Return [X, Y] of the center of cell containing provided text 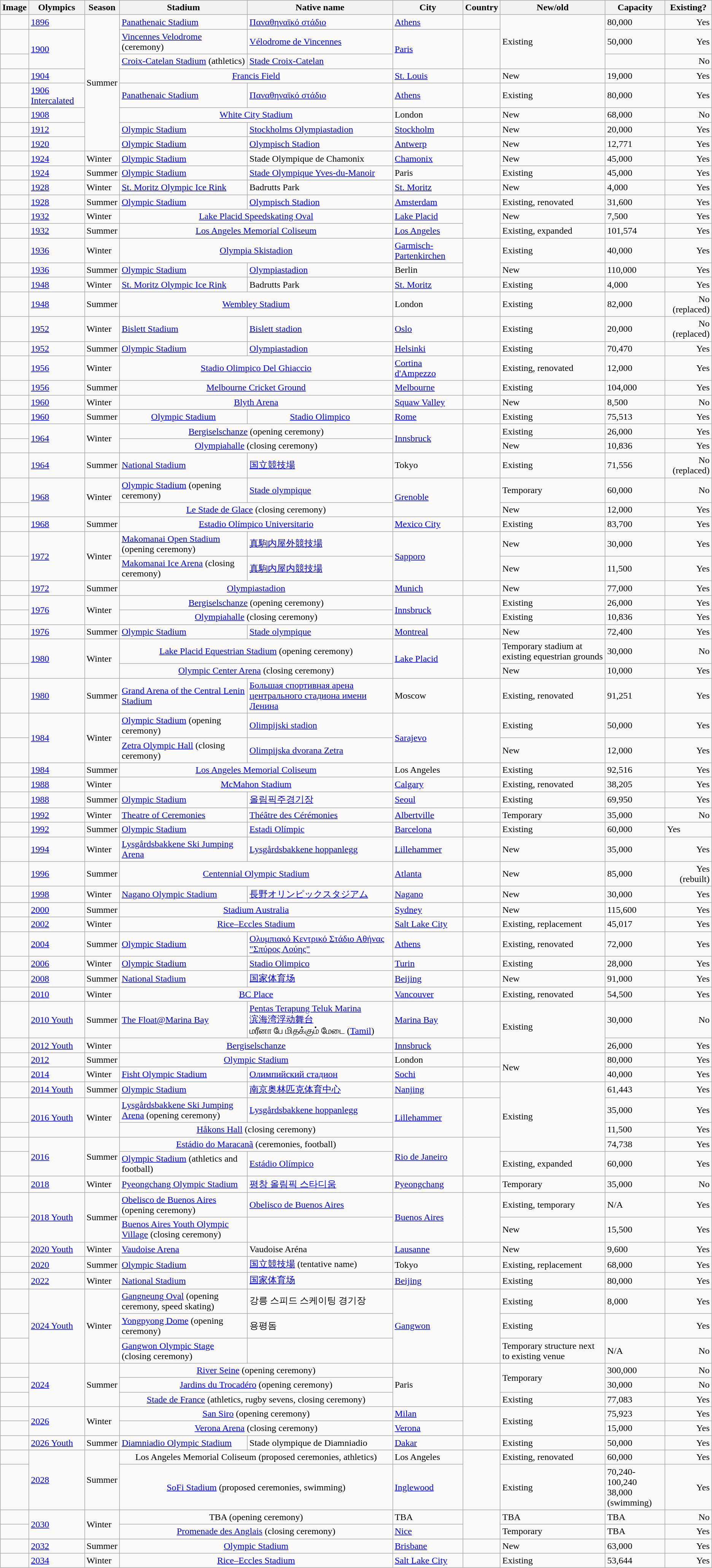
Inglewood [428, 1487]
용평돔 [320, 1326]
Stadium Australia [256, 910]
45,017 [635, 924]
1998 [57, 894]
McMahon Stadium [256, 784]
Lysgårdsbakkene Ski Jumping Arena [183, 849]
Albertville [428, 815]
Ολυμπιακό Κεντρικό Στάδιο Αθήνας "Σπύρος Λούης" [320, 944]
Native name [320, 8]
19,000 [635, 76]
2014 [57, 1074]
Jardins du Trocadéro (opening ceremony) [256, 1385]
Stade Olympique de Chamonix [320, 158]
Amsterdam [428, 202]
Fisht Olympic Stadium [183, 1074]
2030 [57, 1524]
Wembley Stadium [256, 304]
28,000 [635, 963]
Marina Bay [428, 1020]
Nagano [428, 894]
74,738 [635, 1144]
91,251 [635, 696]
54,500 [635, 994]
Estádio Olímpico [320, 1164]
St. Louis [428, 76]
2032 [57, 1546]
2026 Youth [57, 1443]
115,600 [635, 910]
Verona Arena (closing ceremony) [256, 1428]
Melbourne [428, 388]
Stade Croix-Catelan [320, 61]
2020 Youth [57, 1249]
75,513 [635, 417]
2016 [57, 1157]
南京奥林匹克体育中心 [320, 1090]
Cortina d'Ampezzo [428, 368]
Stockholms Olympiastadion [320, 129]
1912 [57, 129]
83,700 [635, 524]
강릉 스피드 스케이팅 경기장 [320, 1301]
Vaudoise Aréna [320, 1249]
Milan [428, 1414]
올림픽주경기장 [320, 800]
Estadi Olímpic [320, 829]
White City Stadium [256, 115]
Oslo [428, 329]
Lysgårdsbakkene Ski Jumping Arena (opening ceremony) [183, 1110]
평창 올림픽 스타디움 [320, 1184]
70,240-100,24038,000 (swimming) [635, 1487]
72,400 [635, 632]
2004 [57, 944]
Vancouver [428, 994]
Yongpyong Dome (opening ceremony) [183, 1326]
2016 Youth [57, 1117]
Stade de France (athletics, rugby sevens, closing ceremony) [256, 1399]
1904 [57, 76]
1906 Intercalated [57, 95]
2024 [57, 1385]
Obelisco de Buenos Aires [320, 1205]
Stade Olympique Yves-du-Manoir [320, 173]
1996 [57, 874]
SoFi Stadium (proposed ceremonies, swimming) [256, 1487]
Dakar [428, 1443]
Montreal [428, 632]
2022 [57, 1281]
Большая спортивная арена центрального стадиона имени Ленина [320, 696]
Atlanta [428, 874]
San Siro (opening ceremony) [256, 1414]
12,771 [635, 144]
Yes (rebuilt) [688, 874]
Season [102, 8]
River Seine (opening ceremony) [256, 1370]
2018 [57, 1184]
Temporary structure next to existing venue [553, 1351]
Olympic Stadium (athletics and football) [183, 1164]
Berlin [428, 270]
Stadium [183, 8]
9,600 [635, 1249]
Croix-Catelan Stadium (athletics) [183, 61]
2014 Youth [57, 1090]
Olimpijski stadion [320, 725]
91,000 [635, 979]
長野オリンピックスタジアム [320, 894]
300,000 [635, 1370]
Rome [428, 417]
15,000 [635, 1428]
New/old [553, 8]
Lausanne [428, 1249]
53,644 [635, 1560]
Grand Arena of the Central Lenin Stadium [183, 696]
Mexico City [428, 524]
Turin [428, 963]
Zetra Olympic Hall (closing ceremony) [183, 750]
Buenos Aires Youth Olympic Village (closing ceremony) [183, 1230]
Gangneung Oval (opening ceremony, speed skating) [183, 1301]
Brisbane [428, 1546]
69,950 [635, 800]
2002 [57, 924]
15,500 [635, 1230]
Théâtre des Cérémonies [320, 815]
国立競技場 [320, 465]
Олимпийский стадион [320, 1074]
Gangwon [428, 1326]
Vaudoise Arena [183, 1249]
Barcelona [428, 829]
77,083 [635, 1399]
Sydney [428, 910]
Los Angeles Memorial Coliseum (proposed ceremonies, athletics) [256, 1457]
92,516 [635, 770]
1920 [57, 144]
Bislett Stadium [183, 329]
Rio de Janeiro [428, 1157]
Helsinki [428, 349]
Image [14, 8]
2010 Youth [57, 1020]
Garmisch-Partenkirchen [428, 250]
8,500 [635, 402]
8,000 [635, 1301]
2028 [57, 1480]
Theatre of Ceremonies [183, 815]
70,470 [635, 349]
Moscow [428, 696]
2008 [57, 979]
110,000 [635, 270]
Olimpijska dvorana Zetra [320, 750]
101,574 [635, 231]
Pyeongchang Olympic Stadium [183, 1184]
Estádio do Maracanã (ceremonies, football) [256, 1144]
Gangwon Olympic Stage (closing ceremony) [183, 1351]
Lake Placid Equestrian Stadium (opening ceremony) [256, 651]
1896 [57, 22]
Nanjing [428, 1090]
Estadio Olímpico Universitario [256, 524]
1900 [57, 49]
Le Stade de Glace (closing ceremony) [256, 510]
Olympic Center Arena (closing ceremony) [256, 671]
2006 [57, 963]
Sochi [428, 1074]
Buenos Aires [428, 1217]
2034 [57, 1560]
Sarajevo [428, 738]
Existing? [688, 8]
Makomanai Open Stadium (opening ceremony) [183, 544]
Antwerp [428, 144]
Nice [428, 1531]
Sapporo [428, 556]
71,556 [635, 465]
72,000 [635, 944]
Existing, temporary [553, 1205]
Grenoble [428, 498]
BC Place [256, 994]
2010 [57, 994]
Stockholm [428, 129]
Squaw Valley [428, 402]
82,000 [635, 304]
38,205 [635, 784]
Centennial Olympic Stadium [256, 874]
Nagano Olympic Stadium [183, 894]
75,923 [635, 1414]
TBA (opening ceremony) [256, 1517]
Pyeongchang [428, 1184]
2012 [57, 1060]
Temporary stadium at existing equestrian grounds [553, 651]
Obelisco de Buenos Aires (opening ceremony) [183, 1205]
1908 [57, 115]
77,000 [635, 588]
Olympia Skistadion [256, 250]
2000 [57, 910]
2020 [57, 1265]
Francis Field [256, 76]
31,600 [635, 202]
Vélodrome de Vincennes [320, 42]
Makomanai Ice Arena (closing ceremony) [183, 568]
1994 [57, 849]
Promenade des Anglais (closing ceremony) [256, 1531]
Stadio Olimpico Del Ghiaccio [256, 368]
Håkons Hall (closing ceremony) [256, 1130]
Vincennes Velodrome (ceremony) [183, 42]
City [428, 8]
85,000 [635, 874]
Calgary [428, 784]
Blyth Arena [256, 402]
Seoul [428, 800]
The Float@Marina Bay [183, 1020]
Bergiselschanze [256, 1045]
10,000 [635, 671]
Diamniadio Olympic Stadium [183, 1443]
61,443 [635, 1090]
7,500 [635, 216]
63,000 [635, 1546]
Olympics [57, 8]
Pentas Terapung Teluk Marina滨海湾浮动舞台மரீனா பே மிதக்கும் மேடை (Tamil) [320, 1020]
2026 [57, 1421]
Stade olympique de Diamniadio [320, 1443]
Lake Placid Speedskating Oval [256, 216]
Melbourne Cricket Ground [256, 388]
2012 Youth [57, 1045]
Capacity [635, 8]
2018 Youth [57, 1217]
真駒内屋内競技場 [320, 568]
Verona [428, 1428]
Bislett stadion [320, 329]
2024 Youth [57, 1326]
Munich [428, 588]
国立競技場 (tentative name) [320, 1265]
Chamonix [428, 158]
真駒内屋外競技場 [320, 544]
104,000 [635, 388]
Country [482, 8]
